Locate the cell with the specified text and output its [x, y] center coordinate. 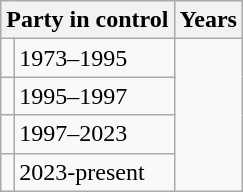
Party in control [88, 20]
1973–1995 [94, 58]
1997–2023 [94, 134]
Years [208, 20]
2023-present [94, 172]
1995–1997 [94, 96]
